Provide the (X, Y) coordinate of the cell's center where the given text is located.  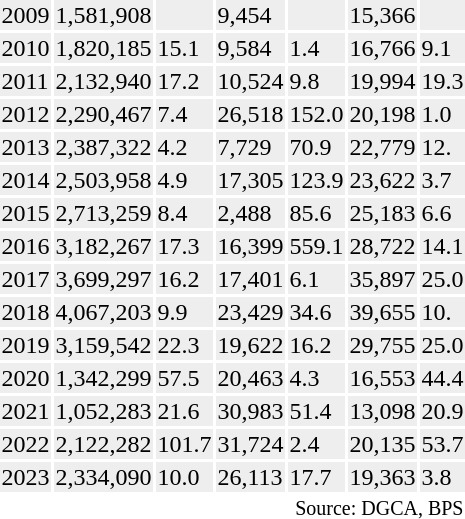
2009 (26, 15)
2011 (26, 81)
4.9 (184, 180)
9.1 (442, 48)
19.3 (442, 81)
53.7 (442, 444)
19,994 (382, 81)
22,779 (382, 147)
2012 (26, 114)
19,622 (250, 345)
20.9 (442, 411)
7.4 (184, 114)
6.1 (316, 279)
2,713,259 (104, 213)
23,429 (250, 312)
85.6 (316, 213)
44.4 (442, 378)
123.9 (316, 180)
17.7 (316, 477)
3,159,542 (104, 345)
1,820,185 (104, 48)
13,098 (382, 411)
2014 (26, 180)
8.4 (184, 213)
152.0 (316, 114)
34.6 (316, 312)
6.6 (442, 213)
4.3 (316, 378)
2,132,940 (104, 81)
30,983 (250, 411)
17,401 (250, 279)
26,113 (250, 477)
15,366 (382, 15)
101.7 (184, 444)
1.0 (442, 114)
1,052,283 (104, 411)
1.4 (316, 48)
2017 (26, 279)
16,766 (382, 48)
2010 (26, 48)
12. (442, 147)
9,454 (250, 15)
22.3 (184, 345)
20,463 (250, 378)
2,290,467 (104, 114)
20,198 (382, 114)
2018 (26, 312)
16,553 (382, 378)
35,897 (382, 279)
15.1 (184, 48)
3.7 (442, 180)
10. (442, 312)
16,399 (250, 246)
9,584 (250, 48)
28,722 (382, 246)
2021 (26, 411)
7,729 (250, 147)
70.9 (316, 147)
2,122,282 (104, 444)
2015 (26, 213)
559.1 (316, 246)
2013 (26, 147)
2022 (26, 444)
17.2 (184, 81)
26,518 (250, 114)
3,699,297 (104, 279)
2.4 (316, 444)
21.6 (184, 411)
51.4 (316, 411)
19,363 (382, 477)
2016 (26, 246)
3.8 (442, 477)
1,342,299 (104, 378)
2,488 (250, 213)
14.1 (442, 246)
31,724 (250, 444)
9.8 (316, 81)
2,334,090 (104, 477)
2,387,322 (104, 147)
4.2 (184, 147)
29,755 (382, 345)
4,067,203 (104, 312)
57.5 (184, 378)
25,183 (382, 213)
1,581,908 (104, 15)
2023 (26, 477)
23,622 (382, 180)
2019 (26, 345)
9.9 (184, 312)
20,135 (382, 444)
10,524 (250, 81)
17,305 (250, 180)
3,182,267 (104, 246)
2020 (26, 378)
17.3 (184, 246)
39,655 (382, 312)
10.0 (184, 477)
2,503,958 (104, 180)
